Scan for the cell matching the given text and deliver its (X, Y) coordinate at center. 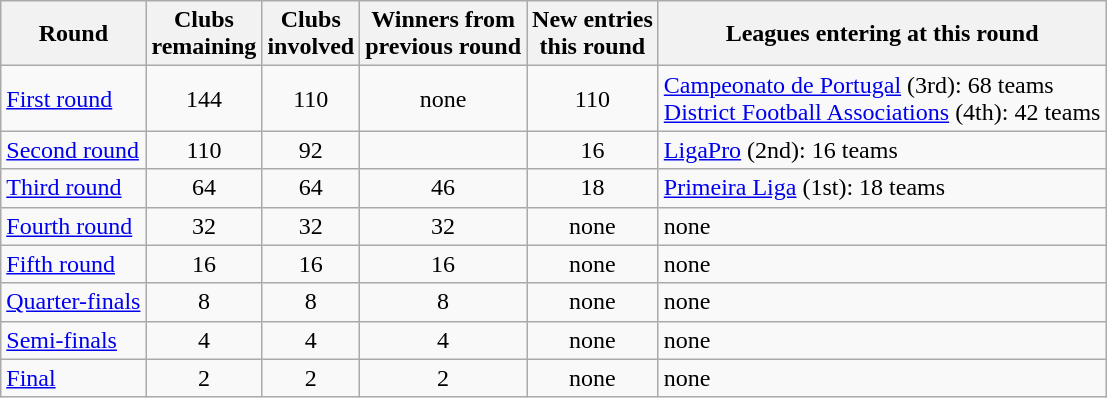
Primeira Liga (1st): 18 teams (882, 188)
Clubsremaining (204, 34)
144 (204, 98)
Final (74, 378)
LigaPro (2nd): 16 teams (882, 150)
46 (444, 188)
18 (593, 188)
Fourth round (74, 226)
First round (74, 98)
Third round (74, 188)
92 (311, 150)
Second round (74, 150)
Fifth round (74, 264)
New entriesthis round (593, 34)
Round (74, 34)
Leagues entering at this round (882, 34)
Clubsinvolved (311, 34)
Campeonato de Portugal (3rd): 68 teamsDistrict Football Associations (4th): 42 teams (882, 98)
Quarter-finals (74, 302)
Winners fromprevious round (444, 34)
Semi-finals (74, 340)
